Locate the cell with the specified text and output its [X, Y] center coordinate. 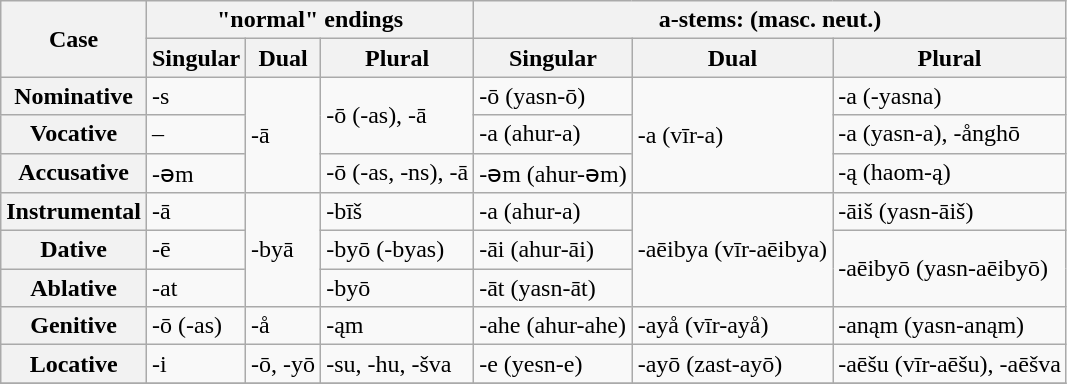
-ahe (ahur-ahe) [554, 326]
-byā [284, 250]
-at [196, 288]
-aēibyō (yasn-aēibyō) [950, 269]
-su, -hu, -šva [398, 364]
-əm [196, 173]
"normal" endings [310, 20]
Nominative [74, 96]
-aēibya (vīr-aēibya) [732, 250]
-āi (ahur-āi) [554, 250]
-ō (-as) [196, 326]
-byō (-byas) [398, 250]
-aēšu (vīr-aēšu), -aēšva [950, 364]
-a (yasn-a), -ånghō [950, 134]
-āt (yasn-āt) [554, 288]
-ą (haom-ą) [950, 173]
-bīš [398, 212]
Dative [74, 250]
Genitive [74, 326]
-āiš (yasn-āiš) [950, 212]
-ąm [398, 326]
Ablative [74, 288]
-ayō (zast-ayō) [732, 364]
Case [74, 39]
-ayå (vīr-ayå) [732, 326]
-a (-yasna) [950, 96]
-ō, -yō [284, 364]
-ē [196, 250]
Instrumental [74, 212]
a-stems: (masc. neut.) [770, 20]
-å [284, 326]
-a (vīr-a) [732, 135]
Accusative [74, 173]
Vocative [74, 134]
-anąm (yasn-anąm) [950, 326]
-e (yesn-e) [554, 364]
Locative [74, 364]
-byō [398, 288]
-ō (-as), -ā [398, 115]
– [196, 134]
-s [196, 96]
-ō (yasn-ō) [554, 96]
-ō (-as, -ns), -ā [398, 173]
-əm (ahur-əm) [554, 173]
-i [196, 364]
